Extract the [X, Y] coordinate from the center of the cell holding the provided text.  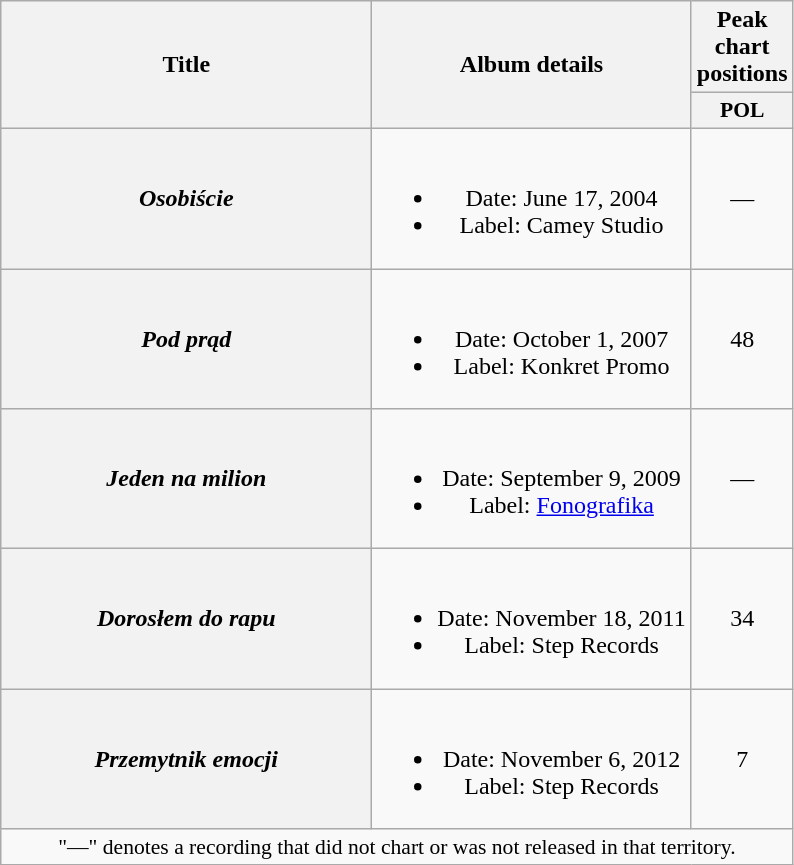
POL [742, 111]
Przemytnik emocji [186, 759]
Pod prąd [186, 338]
Date: November 18, 2011Label: Step Records [532, 619]
Jeden na milion [186, 479]
Osobiście [186, 198]
Peak chart positions [742, 47]
34 [742, 619]
Date: November 6, 2012Label: Step Records [532, 759]
Date: June 17, 2004Label: Camey Studio [532, 198]
Dorosłem do rapu [186, 619]
Title [186, 65]
"—" denotes a recording that did not chart or was not released in that territory. [397, 847]
48 [742, 338]
Date: September 9, 2009Label: Fonografika [532, 479]
7 [742, 759]
Album details [532, 65]
Date: October 1, 2007Label: Konkret Promo [532, 338]
